Determine the [x, y] coordinate at the center of the cell enclosing the given text.  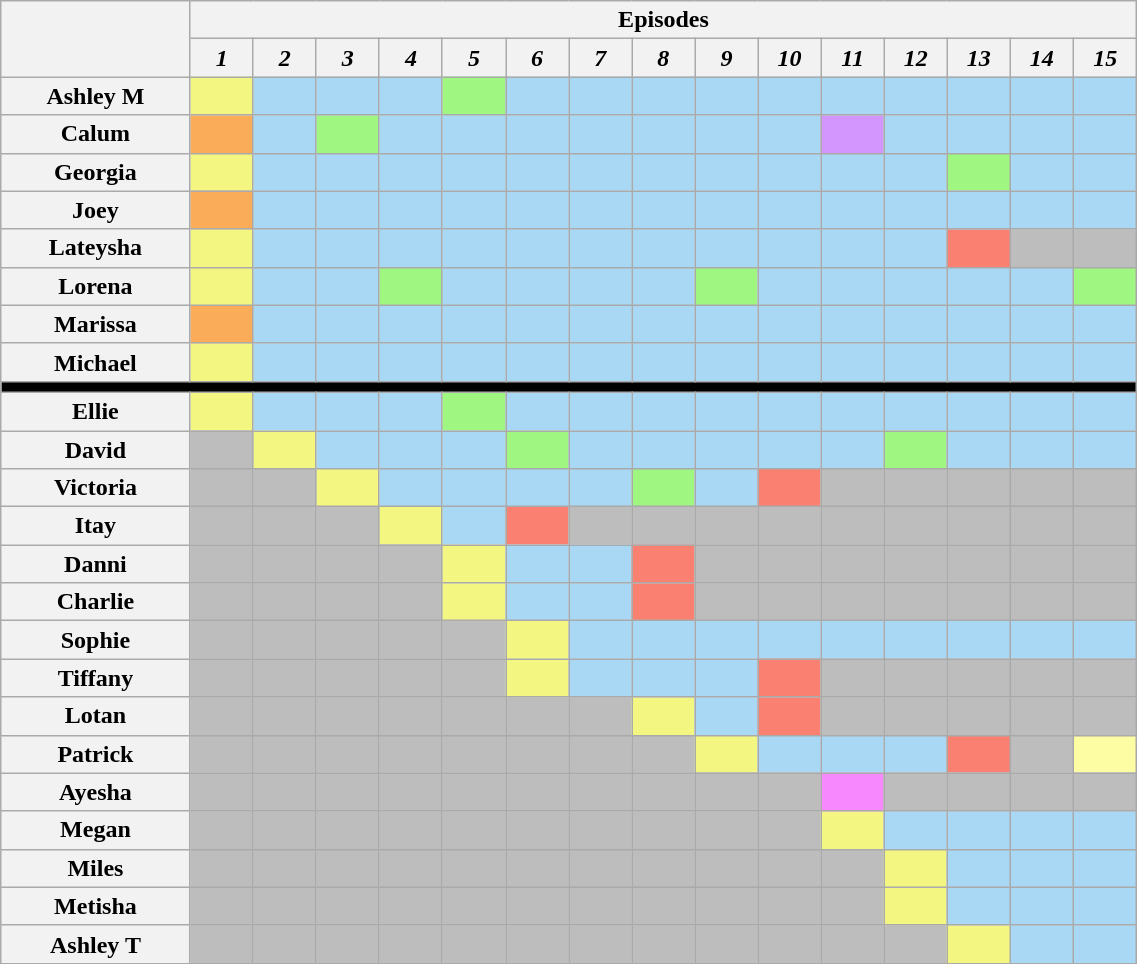
Tiffany [96, 678]
5 [474, 58]
4 [410, 58]
Lorena [96, 286]
3 [348, 58]
Victoria [96, 488]
Ellie [96, 411]
Ayesha [96, 792]
Episodes [664, 20]
7 [600, 58]
Joey [96, 210]
Charlie [96, 602]
Lateysha [96, 248]
Patrick [96, 754]
Danni [96, 564]
2 [284, 58]
Marissa [96, 324]
13 [978, 58]
15 [1104, 58]
14 [1042, 58]
9 [726, 58]
8 [664, 58]
Itay [96, 526]
Sophie [96, 640]
Ashley T [96, 944]
11 [852, 58]
Metisha [96, 906]
Ashley M [96, 96]
Georgia [96, 172]
Miles [96, 868]
6 [538, 58]
Calum [96, 134]
Michael [96, 362]
Megan [96, 830]
12 [916, 58]
David [96, 449]
1 [222, 58]
10 [790, 58]
Lotan [96, 716]
